Find where the given text appears and provide that cell's center as (X, Y) coordinate. 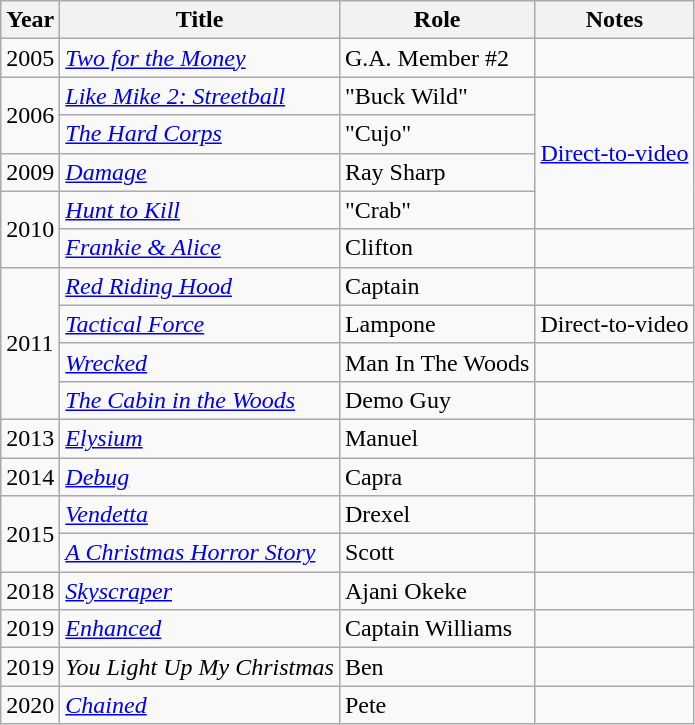
2013 (30, 438)
Title (200, 20)
A Christmas Horror Story (200, 553)
Role (437, 20)
Two for the Money (200, 58)
2005 (30, 58)
Demo Guy (437, 400)
G.A. Member #2 (437, 58)
2010 (30, 229)
Year (30, 20)
Red Riding Hood (200, 286)
Ajani Okeke (437, 591)
Damage (200, 172)
Manuel (437, 438)
Frankie & Alice (200, 248)
2009 (30, 172)
Debug (200, 477)
Tactical Force (200, 324)
Ben (437, 667)
"Crab" (437, 210)
2006 (30, 115)
Clifton (437, 248)
Scott (437, 553)
Like Mike 2: Streetball (200, 96)
2020 (30, 705)
You Light Up My Christmas (200, 667)
Skyscraper (200, 591)
Ray Sharp (437, 172)
The Cabin in the Woods (200, 400)
Vendetta (200, 515)
2018 (30, 591)
2014 (30, 477)
Lampone (437, 324)
Captain Williams (437, 629)
Chained (200, 705)
Notes (614, 20)
Pete (437, 705)
"Buck Wild" (437, 96)
Hunt to Kill (200, 210)
Elysium (200, 438)
Man In The Woods (437, 362)
Wrecked (200, 362)
Drexel (437, 515)
Captain (437, 286)
Enhanced (200, 629)
Capra (437, 477)
The Hard Corps (200, 134)
2015 (30, 534)
2011 (30, 343)
"Cujo" (437, 134)
